Output the (x, y) coordinate of the center of the cell containing the given text.  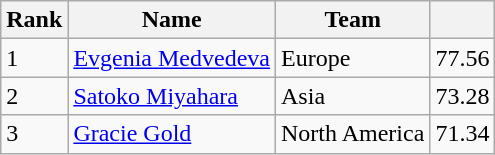
2 (34, 96)
Team (353, 20)
1 (34, 58)
Asia (353, 96)
3 (34, 134)
77.56 (462, 58)
73.28 (462, 96)
71.34 (462, 134)
Satoko Miyahara (172, 96)
Gracie Gold (172, 134)
North America (353, 134)
Rank (34, 20)
Name (172, 20)
Evgenia Medvedeva (172, 58)
Europe (353, 58)
